Provide the [X, Y] coordinate of the cell's center where the given text is located.  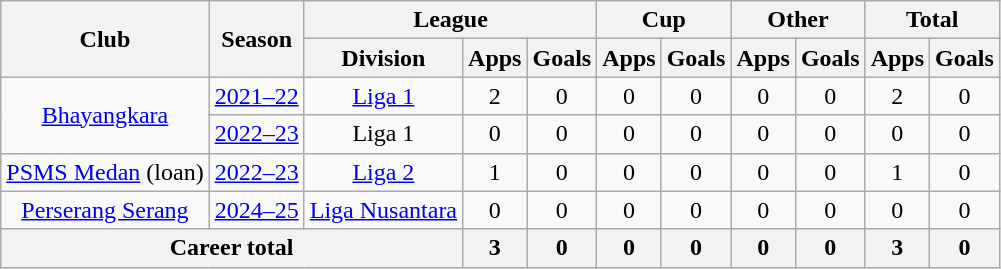
Perserang Serang [105, 210]
PSMS Medan (loan) [105, 172]
Season [256, 39]
Liga 2 [383, 172]
2024–25 [256, 210]
Career total [232, 248]
Cup [664, 20]
Other [798, 20]
Total [932, 20]
League [450, 20]
Division [383, 58]
Club [105, 39]
Bhayangkara [105, 115]
Liga Nusantara [383, 210]
2021–22 [256, 96]
